Search for the cell housing the specified text and yield its [X, Y] center coordinate. 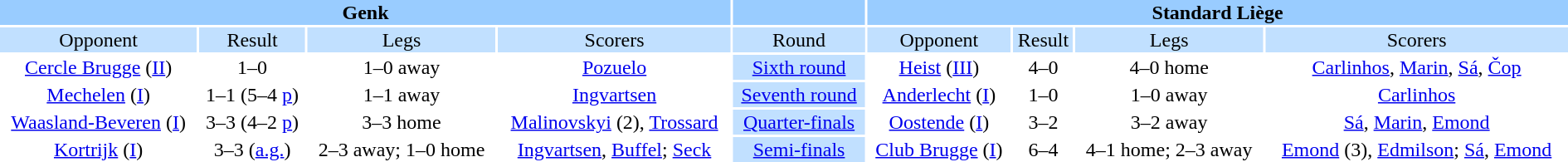
Kortrijk (I) [98, 150]
Genk [365, 12]
Pozuelo [614, 67]
Cercle Brugge (II) [98, 67]
Quarter-finals [799, 122]
Standard Liège [1218, 12]
3–3 home [402, 122]
Carlinhos, Marin, Sá, Čop [1417, 67]
Emond (3), Edmilson; Sá, Emond [1417, 150]
3–2 [1044, 122]
Anderlecht (I) [939, 95]
1–1 (5–4 p) [252, 95]
Sá, Marin, Emond [1417, 122]
6–4 [1044, 150]
4–0 home [1169, 67]
Carlinhos [1417, 95]
Sixth round [799, 67]
Club Brugge (I) [939, 150]
Malinovskyi (2), Trossard [614, 122]
Mechelen (I) [98, 95]
Seventh round [799, 95]
Round [799, 40]
3–3 (4–2 p) [252, 122]
Oostende (I) [939, 122]
Ingvartsen [614, 95]
2–3 away; 1–0 home [402, 150]
4–1 home; 2–3 away [1169, 150]
Heist (III) [939, 67]
4–0 [1044, 67]
3–2 away [1169, 122]
Ingvartsen, Buffel; Seck [614, 150]
Waasland-Beveren (I) [98, 122]
3–3 (a.g.) [252, 150]
Semi-finals [799, 150]
1–1 away [402, 95]
